Provide the [x, y] coordinate of the cell's center where the given text is located.  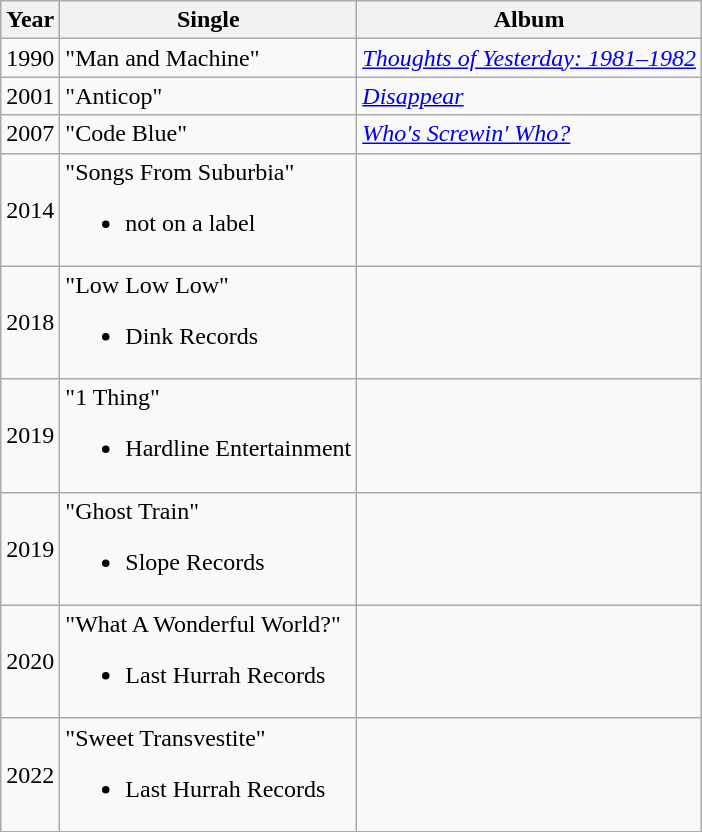
"Code Blue" [208, 134]
"Ghost Train"Slope Records [208, 548]
2001 [30, 96]
Disappear [530, 96]
2014 [30, 210]
"What A Wonderful World?"Last Hurrah Records [208, 662]
2020 [30, 662]
Single [208, 20]
"Sweet Transvestite"Last Hurrah Records [208, 774]
"Songs From Suburbia"not on a label [208, 210]
2018 [30, 322]
Album [530, 20]
"Anticop" [208, 96]
"Low Low Low"Dink Records [208, 322]
"Man and Machine" [208, 58]
2007 [30, 134]
"1 Thing"Hardline Entertainment [208, 436]
Thoughts of Yesterday: 1981–1982 [530, 58]
1990 [30, 58]
Who's Screwin' Who? [530, 134]
2022 [30, 774]
Year [30, 20]
